Identify which cell holds the provided text, then report its (X, Y) central coordinate. 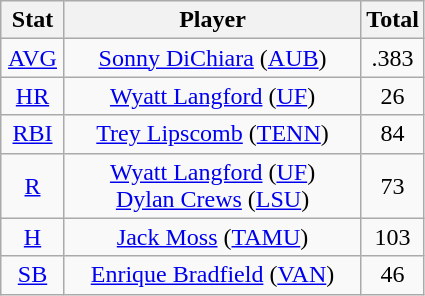
R (33, 186)
SB (33, 275)
Wyatt Langford (UF)Dylan Crews (LSU) (212, 186)
Stat (33, 20)
AVG (33, 58)
Player (212, 20)
Total (393, 20)
84 (393, 134)
RBI (33, 134)
Enrique Bradfield (VAN) (212, 275)
46 (393, 275)
Trey Lipscomb (TENN) (212, 134)
Sonny DiChiara (AUB) (212, 58)
103 (393, 237)
73 (393, 186)
26 (393, 96)
Jack Moss (TAMU) (212, 237)
H (33, 237)
.383 (393, 58)
HR (33, 96)
Wyatt Langford (UF) (212, 96)
